Identify which cell holds the provided text, then report its [x, y] central coordinate. 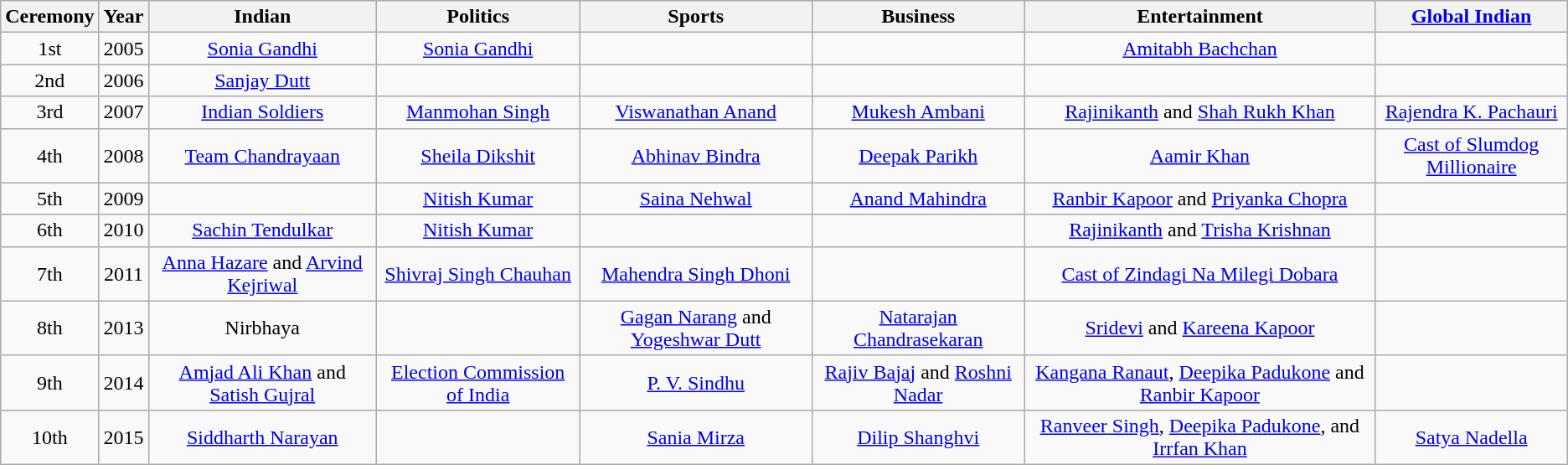
Viswanathan Anand [696, 112]
Indian [262, 17]
Ranbir Kapoor and Priyanka Chopra [1199, 199]
Cast of Slumdog Millionaire [1471, 156]
Dilip Shanghvi [918, 437]
Business [918, 17]
2010 [124, 230]
Saina Nehwal [696, 199]
3rd [50, 112]
2014 [124, 382]
Rajiv Bajaj and Roshni Nadar [918, 382]
Rajinikanth and Shah Rukh Khan [1199, 112]
5th [50, 199]
Global Indian [1471, 17]
10th [50, 437]
2nd [50, 80]
Kangana Ranaut, Deepika Padukone and Ranbir Kapoor [1199, 382]
2006 [124, 80]
Manmohan Singh [477, 112]
Sanjay Dutt [262, 80]
Ceremony [50, 17]
2005 [124, 49]
Rajendra K. Pachauri [1471, 112]
2013 [124, 328]
Natarajan Chandrasekaran [918, 328]
Abhinav Bindra [696, 156]
Siddharth Narayan [262, 437]
2011 [124, 273]
Team Chandrayaan [262, 156]
Anna Hazare and Arvind Kejriwal [262, 273]
Sachin Tendulkar [262, 230]
Sania Mirza [696, 437]
Mukesh Ambani [918, 112]
Gagan Narang and Yogeshwar Dutt [696, 328]
P. V. Sindhu [696, 382]
6th [50, 230]
Nirbhaya [262, 328]
Aamir Khan [1199, 156]
Deepak Parikh [918, 156]
Sports [696, 17]
Anand Mahindra [918, 199]
Sridevi and Kareena Kapoor [1199, 328]
Sheila Dikshit [477, 156]
Indian Soldiers [262, 112]
Politics [477, 17]
Ranveer Singh, Deepika Padukone, and Irrfan Khan [1199, 437]
2007 [124, 112]
8th [50, 328]
7th [50, 273]
Amitabh Bachchan [1199, 49]
4th [50, 156]
1st [50, 49]
Entertainment [1199, 17]
Satya Nadella [1471, 437]
Shivraj Singh Chauhan [477, 273]
Year [124, 17]
Mahendra Singh Dhoni [696, 273]
2009 [124, 199]
Election Commission of India [477, 382]
2015 [124, 437]
Cast of Zindagi Na Milegi Dobara [1199, 273]
Rajinikanth and Trisha Krishnan [1199, 230]
9th [50, 382]
Amjad Ali Khan and Satish Gujral [262, 382]
2008 [124, 156]
